Return [X, Y] of the center of cell containing provided text 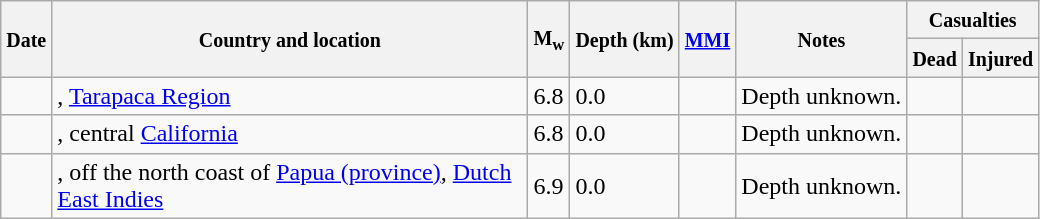
Dead [935, 58]
, off the north coast of Papua (province), Dutch East Indies [290, 186]
Notes [822, 39]
Depth (km) [624, 39]
6.9 [549, 186]
, Tarapaca Region [290, 96]
Injured [1000, 58]
Date [26, 39]
, central California [290, 134]
Mw [549, 39]
Casualties [973, 20]
MMI [708, 39]
Country and location [290, 39]
